Find where the given text appears and provide that cell's center as [x, y] coordinate. 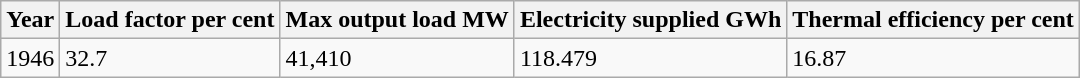
Year [30, 20]
Max output load MW [397, 20]
1946 [30, 58]
32.7 [170, 58]
Thermal efficiency per cent [934, 20]
16.87 [934, 58]
Load factor per cent [170, 20]
41,410 [397, 58]
Electricity supplied GWh [650, 20]
118.479 [650, 58]
